Scan for the cell matching the given text and deliver its (x, y) coordinate at center. 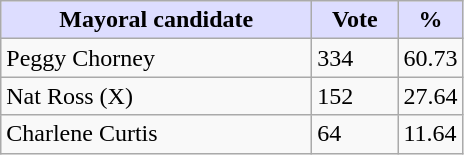
152 (355, 96)
% (430, 20)
Charlene Curtis (156, 134)
60.73 (430, 58)
27.64 (430, 96)
Vote (355, 20)
Mayoral candidate (156, 20)
Nat Ross (X) (156, 96)
Peggy Chorney (156, 58)
11.64 (430, 134)
334 (355, 58)
64 (355, 134)
